Detect which cell encompasses the target text, then output its (X, Y) center coordinate. 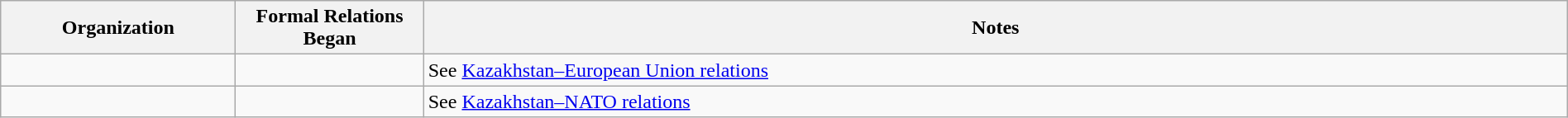
Organization (118, 28)
See Kazakhstan–NATO relations (996, 101)
Formal Relations Began (329, 28)
See Kazakhstan–European Union relations (996, 70)
Notes (996, 28)
